Find where the given text appears and provide that cell's center as [x, y] coordinate. 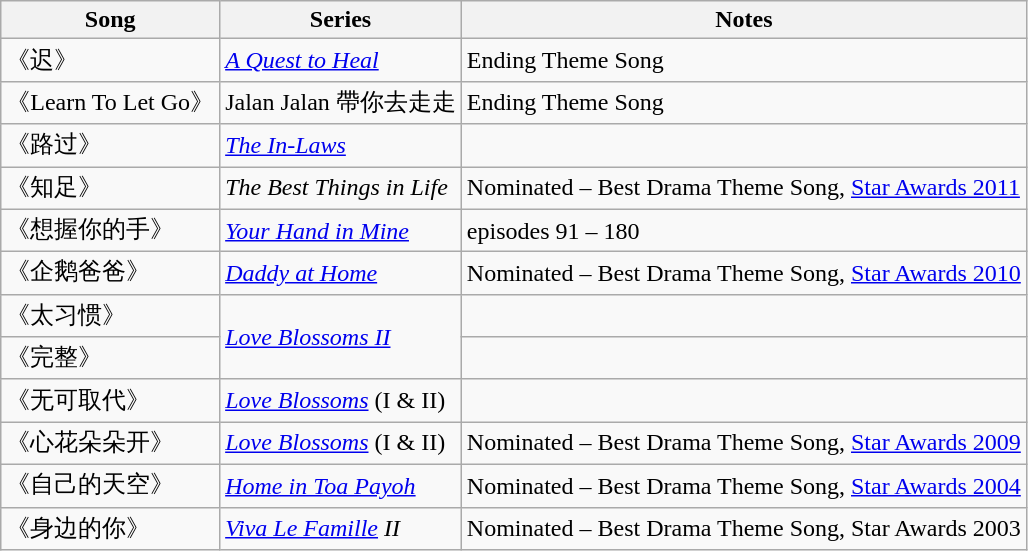
《想握你的手》 [110, 230]
Home in Toa Payoh [341, 486]
The Best Things in Life [341, 188]
《Learn To Let Go》 [110, 102]
Your Hand in Mine [341, 230]
《路过》 [110, 146]
A Quest to Heal [341, 60]
Nominated – Best Drama Theme Song, Star Awards 2010 [744, 274]
《自己的天空》 [110, 486]
Viva Le Famille II [341, 528]
《太习惯》 [110, 316]
《无可取代》 [110, 400]
The In-Laws [341, 146]
Song [110, 20]
Daddy at Home [341, 274]
Nominated – Best Drama Theme Song, Star Awards 2011 [744, 188]
《迟》 [110, 60]
《心花朵朵开》 [110, 444]
Nominated – Best Drama Theme Song, Star Awards 2003 [744, 528]
《完整》 [110, 358]
Nominated – Best Drama Theme Song, Star Awards 2004 [744, 486]
Nominated – Best Drama Theme Song, Star Awards 2009 [744, 444]
Jalan Jalan 帶你去走走 [341, 102]
Notes [744, 20]
episodes 91 – 180 [744, 230]
《知足》 [110, 188]
Love Blossoms II [341, 336]
Series [341, 20]
《身边的你》 [110, 528]
《企鹅爸爸》 [110, 274]
